Provide the (x, y) coordinate of the cell's center where the given text is located.  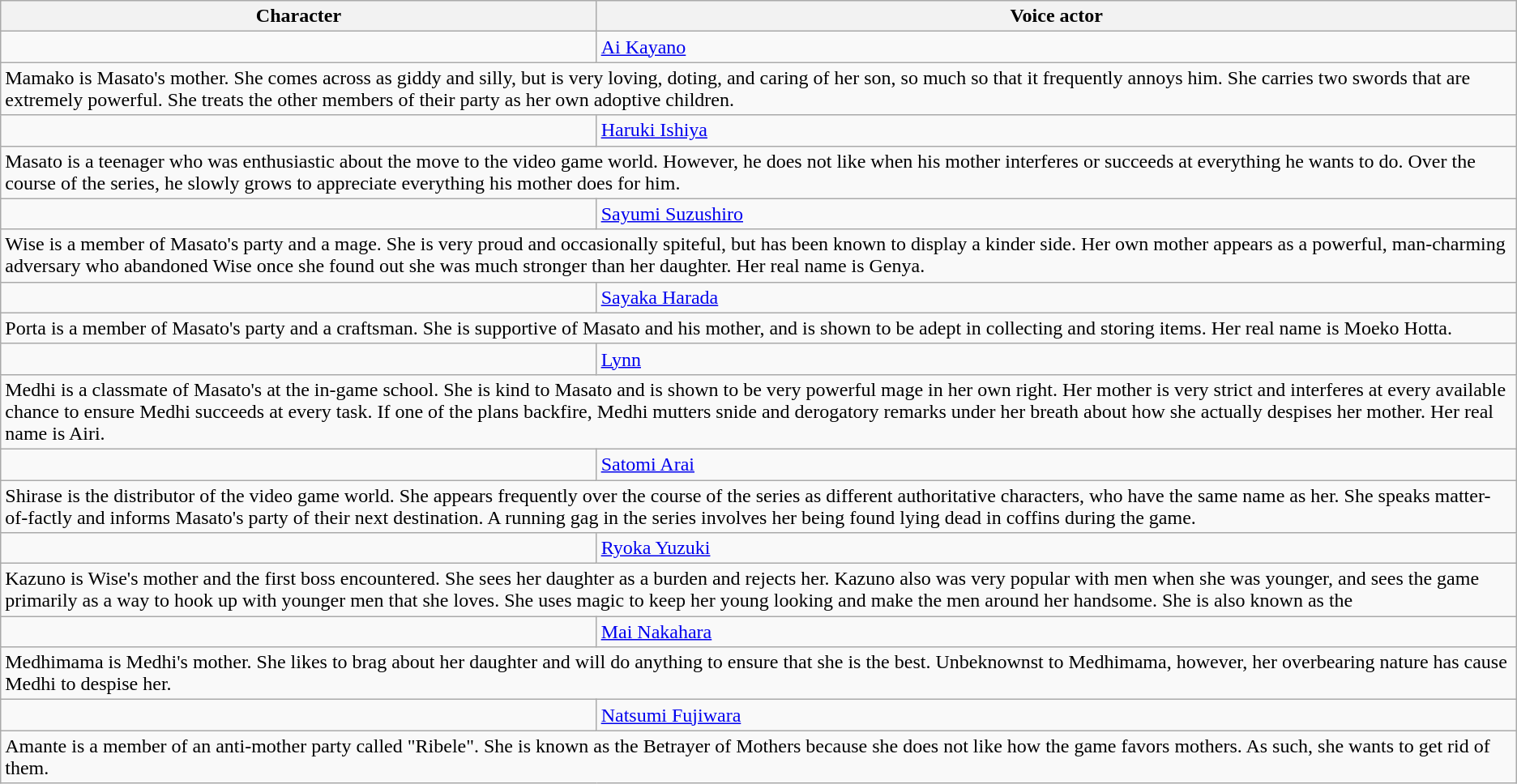
Sayaka Harada (1057, 297)
Sayumi Suzushiro (1057, 214)
Satomi Arai (1057, 464)
Ryoka Yuzuki (1057, 548)
Ai Kayano (1057, 47)
Haruki Ishiya (1057, 130)
Mai Nakahara (1057, 632)
Character (298, 16)
Natsumi Fujiwara (1057, 715)
Lynn (1057, 359)
Voice actor (1057, 16)
